Determine the [X, Y] coordinate at the center of the cell enclosing the given text.  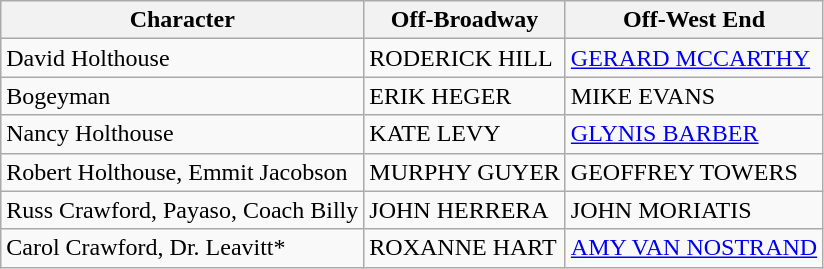
RODERICK HILL [465, 58]
Off-West End [694, 20]
MURPHY GUYER [465, 172]
GERARD MCCARTHY [694, 58]
David Holthouse [182, 58]
MIKE EVANS [694, 96]
JOHN MORIATIS [694, 210]
GEOFFREY TOWERS [694, 172]
KATE LEVY [465, 134]
Robert Holthouse, Emmit Jacobson [182, 172]
Bogeyman [182, 96]
ERIK HEGER [465, 96]
Character [182, 20]
ROXANNE HART [465, 248]
GLYNIS BARBER [694, 134]
Russ Crawford, Payaso, Coach Billy [182, 210]
JOHN HERRERA [465, 210]
AMY VAN NOSTRAND [694, 248]
Off-Broadway [465, 20]
Nancy Holthouse [182, 134]
Carol Crawford, Dr. Leavitt* [182, 248]
